Pinpoint the cell where the given text exists, returning its (X, Y) midpoint coordinate. 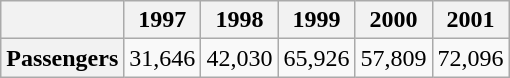
1999 (316, 20)
1997 (162, 20)
72,096 (470, 58)
2000 (394, 20)
31,646 (162, 58)
42,030 (240, 58)
Passengers (62, 58)
2001 (470, 20)
57,809 (394, 58)
65,926 (316, 58)
1998 (240, 20)
